Find where the given text appears and provide that cell's center as [X, Y] coordinate. 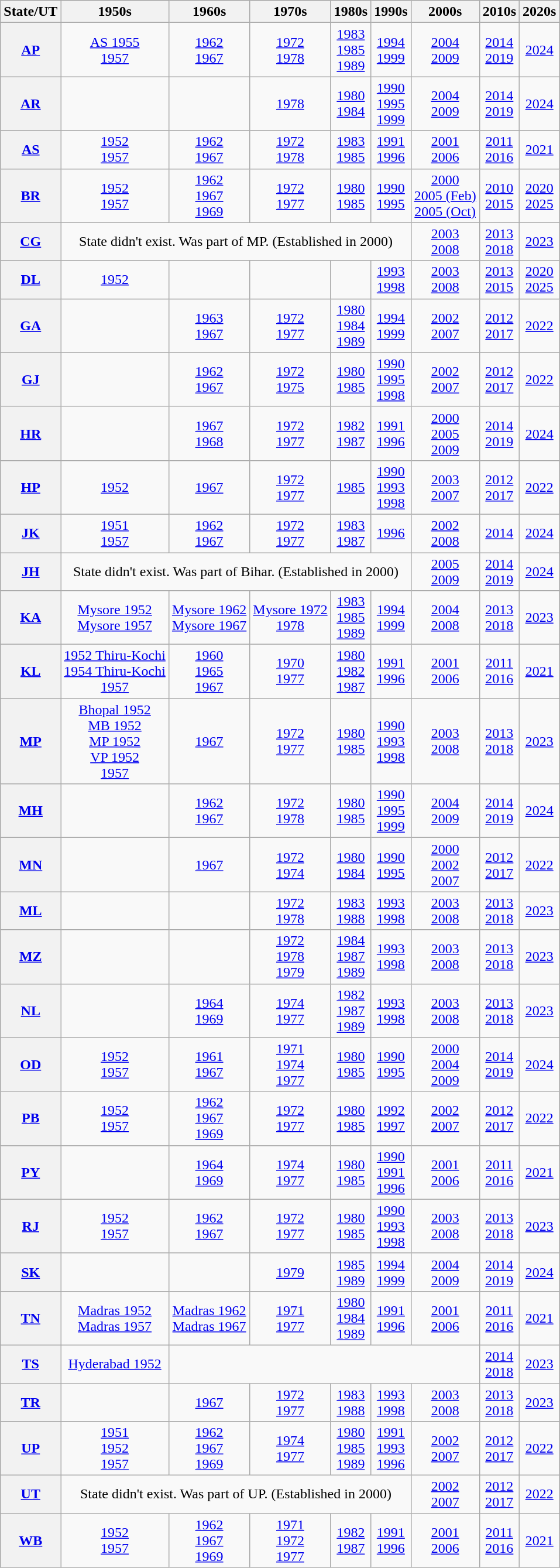
GA [30, 326]
1961 1967 [209, 1064]
SK [30, 1272]
1971 1974 1977 [290, 1064]
2020s [540, 12]
1984 1987 1989 [351, 957]
2010 2015 [499, 196]
1992 1997 [391, 1118]
MN [30, 865]
19711977 [290, 1318]
1983 1987 [351, 533]
KA [30, 618]
199019911996 [391, 1172]
1951 1957 [115, 533]
State didn't exist. Was part of UP. (Established in 2000) [236, 1494]
HR [30, 433]
20142018 [499, 1364]
1996 [391, 533]
AR [30, 104]
1950s [115, 12]
2003 2007 [445, 487]
AS 1955 1957 [115, 50]
Madras 1962Madras 1967 [209, 1318]
WB [30, 1540]
1979 [290, 1272]
1951 1952 1957 [115, 1449]
HP [30, 487]
20032008 [445, 241]
PY [30, 1172]
Hyderabad 1952 [115, 1364]
1963 1967 [209, 326]
1972 1975 [290, 379]
2000 2002 2007 [445, 865]
Mysore 1972 1978 [290, 618]
19911996 [391, 1318]
1960s [209, 12]
1982 1987 1989 [351, 1011]
MH [30, 811]
State didn't exist. Was part of Bihar. (Established in 2000) [236, 571]
1980 1982 1987 [351, 672]
1980s [351, 12]
2005 2009 [445, 571]
GJ [30, 379]
1972 1974 [290, 865]
2000 2005 2009 [445, 433]
MZ [30, 957]
1970s [290, 12]
JK [30, 533]
2000s [445, 12]
2000 2004 2009 [445, 1064]
2004 2008 [445, 618]
1990s [391, 12]
20132018 [499, 241]
1978 [290, 104]
State/UT [30, 12]
AP [30, 50]
1967 1968 [209, 433]
2013 2015 [499, 280]
1991 1993 1996 [391, 1449]
1983 1985 [351, 150]
1971 1972 1977 [290, 1540]
DL [30, 280]
1980 1985 1989 [351, 1449]
Mysore 1962 Mysore 1967 [209, 618]
OD [30, 1064]
1985 [351, 487]
1964 1969 [209, 1011]
Mysore 1952 Mysore 1957 [115, 618]
19801985 [351, 1172]
1952 Thiru-Kochi 1954 Thiru-Kochi 1957 [115, 672]
1970 1977 [290, 672]
1985 1989 [351, 1272]
Madras 1952Madras 1957 [115, 1318]
KL [30, 672]
ML [30, 911]
1960 1965 1967 [209, 672]
19741977 [290, 1172]
NL [30, 1011]
TN [30, 1318]
TR [30, 1402]
2000 2005 (Feb) 2005 (Oct) [445, 196]
PB [30, 1118]
RJ [30, 1226]
19641969 [209, 1172]
1990 1995 1998 [391, 379]
2010s [499, 12]
AS [30, 150]
TS [30, 1364]
198019841989 [351, 1318]
2014 [499, 533]
Bhopal 1952 MB 1952 MP 1952 VP 1952 1957 [115, 741]
2002 2008 [445, 533]
CG [30, 241]
BR [30, 196]
JH [30, 571]
1972 1978 1979 [290, 957]
UT [30, 1494]
State didn't exist. Was part of MP. (Established in 2000) [236, 241]
MP [30, 741]
1980 1984 1989 [351, 326]
UP [30, 1449]
